Scan for the cell matching the given text and deliver its [x, y] coordinate at center. 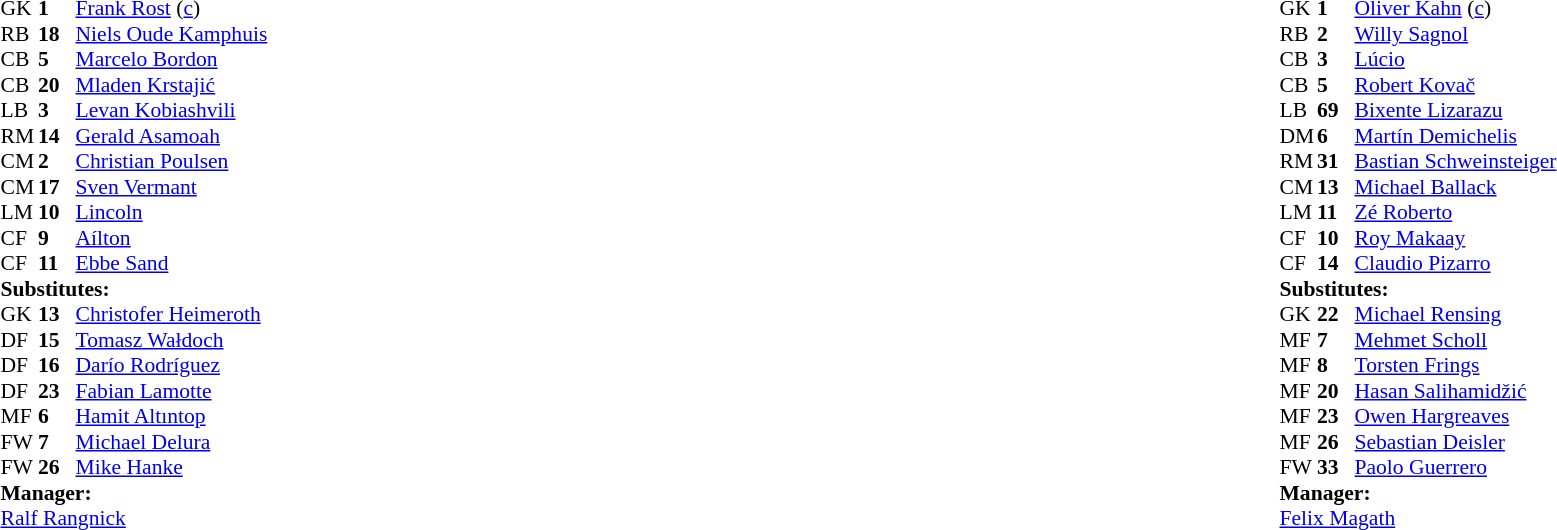
Darío Rodríguez [172, 365]
17 [57, 187]
15 [57, 340]
Marcelo Bordon [172, 59]
Christofer Heimeroth [172, 315]
Willy Sagnol [1455, 34]
69 [1336, 111]
Lincoln [172, 213]
Zé Roberto [1455, 213]
Mehmet Scholl [1455, 340]
Mike Hanke [172, 467]
Tomasz Wałdoch [172, 340]
Martín Demichelis [1455, 136]
31 [1336, 161]
Lúcio [1455, 59]
Torsten Frings [1455, 365]
Bixente Lizarazu [1455, 111]
Fabian Lamotte [172, 391]
Gerald Asamoah [172, 136]
Levan Kobiashvili [172, 111]
16 [57, 365]
Hasan Salihamidžić [1455, 391]
DM [1298, 136]
Owen Hargreaves [1455, 417]
18 [57, 34]
Hamit Altıntop [172, 417]
Michael Delura [172, 442]
Roy Makaay [1455, 238]
Mladen Krstajić [172, 85]
Sebastian Deisler [1455, 442]
Christian Poulsen [172, 161]
Michael Rensing [1455, 315]
33 [1336, 467]
Robert Kovač [1455, 85]
Ebbe Sand [172, 263]
Michael Ballack [1455, 187]
Aílton [172, 238]
8 [1336, 365]
Claudio Pizarro [1455, 263]
22 [1336, 315]
Sven Vermant [172, 187]
Niels Oude Kamphuis [172, 34]
9 [57, 238]
Paolo Guerrero [1455, 467]
Bastian Schweinsteiger [1455, 161]
